Locate the cell with the specified text and output its [X, Y] center coordinate. 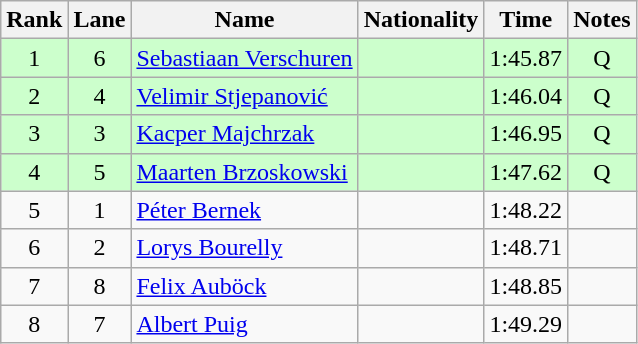
1:49.29 [526, 324]
Maarten Brzoskowski [244, 172]
1:48.22 [526, 210]
Albert Puig [244, 324]
1:47.62 [526, 172]
Rank [34, 20]
1:48.71 [526, 248]
Nationality [421, 20]
Lane [100, 20]
Felix Auböck [244, 286]
Péter Bernek [244, 210]
1:46.95 [526, 134]
Name [244, 20]
1:48.85 [526, 286]
Lorys Bourelly [244, 248]
Notes [602, 20]
Time [526, 20]
1:45.87 [526, 58]
1:46.04 [526, 96]
Sebastiaan Verschuren [244, 58]
Velimir Stjepanović [244, 96]
Kacper Majchrzak [244, 134]
